Extract the [x, y] coordinate from the center of the cell holding the provided text.  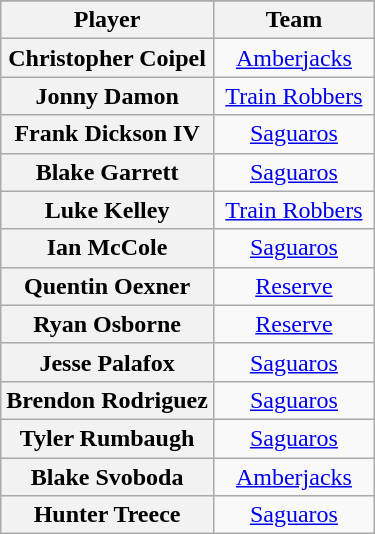
Team [294, 20]
Jesse Palafox [108, 362]
Tyler Rumbaugh [108, 438]
Blake Svoboda [108, 477]
Player [108, 20]
Quentin Oexner [108, 286]
Frank Dickson IV [108, 134]
Brendon Rodriguez [108, 400]
Ian McCole [108, 248]
Ryan Osborne [108, 324]
Jonny Damon [108, 96]
Blake Garrett [108, 172]
Christopher Coipel [108, 58]
Hunter Treece [108, 515]
Luke Kelley [108, 210]
